Return [x, y] of the center of cell containing provided text 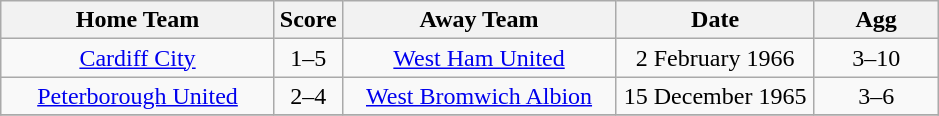
West Bromwich Albion [479, 96]
Home Team [138, 20]
3–6 [876, 96]
Away Team [479, 20]
Score [308, 20]
1–5 [308, 58]
West Ham United [479, 58]
Cardiff City [138, 58]
Peterborough United [138, 96]
3–10 [876, 58]
2 February 1966 [716, 58]
15 December 1965 [716, 96]
Date [716, 20]
Agg [876, 20]
2–4 [308, 96]
